For the text-containing cell, return its midpoint in [x, y] coordinate format. 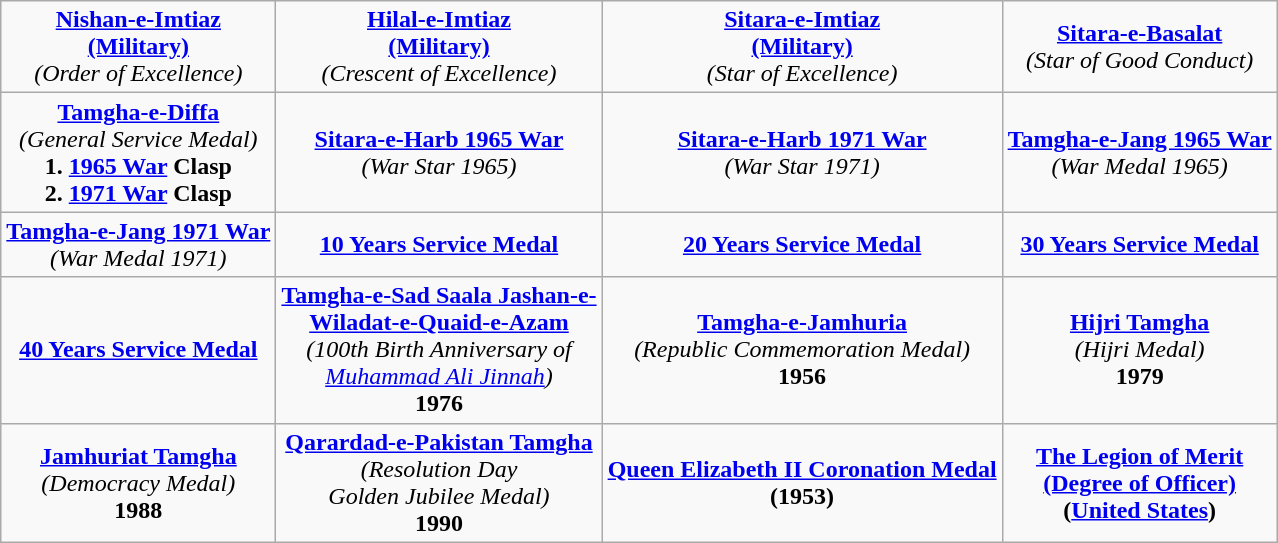
Tamgha-e-Jang 1965 War(War Medal 1965) [1140, 152]
20 Years Service Medal [802, 244]
Tamgha-e-Jang 1971 War(War Medal 1971) [138, 244]
10 Years Service Medal [439, 244]
Hilal-e-Imtiaz(Military)(Crescent of Excellence) [439, 47]
Tamgha-e-Diffa(General Service Medal)1. 1965 War Clasp2. 1971 War Clasp [138, 152]
Queen Elizabeth II Coronation Medal(1953) [802, 482]
Hijri Tamgha(Hijri Medal)1979 [1140, 350]
Sitara-e-Harb 1971 War(War Star 1971) [802, 152]
Qarardad-e-Pakistan Tamgha(Resolution DayGolden Jubilee Medal)1990 [439, 482]
The Legion of Merit(Degree of Officer)(United States) [1140, 482]
30 Years Service Medal [1140, 244]
Jamhuriat Tamgha(Democracy Medal)1988 [138, 482]
Tamgha-e-Sad Saala Jashan-e-Wiladat-e-Quaid-e-Azam(100th Birth Anniversary ofMuhammad Ali Jinnah)1976 [439, 350]
Tamgha-e-Jamhuria(Republic Commemoration Medal)1956 [802, 350]
Sitara-e-Basalat(Star of Good Conduct) [1140, 47]
Sitara-e-Imtiaz(Military)(Star of Excellence) [802, 47]
Nishan-e-Imtiaz(Military)(Order of Excellence) [138, 47]
Sitara-e-Harb 1965 War(War Star 1965) [439, 152]
40 Years Service Medal [138, 350]
